Capture the cell that displays the provided text and extract its [x, y] central coordinate. 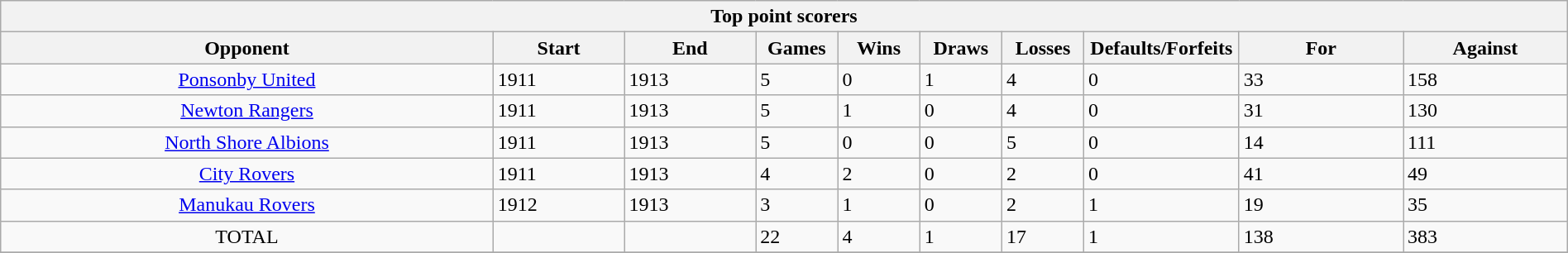
383 [1485, 236]
158 [1485, 79]
19 [1321, 205]
41 [1321, 174]
For [1321, 48]
17 [1042, 236]
Manukau Rovers [246, 205]
31 [1321, 111]
14 [1321, 142]
Top point scorers [784, 17]
Opponent [246, 48]
Losses [1042, 48]
Against [1485, 48]
TOTAL [246, 236]
138 [1321, 236]
Start [559, 48]
City Rovers [246, 174]
Draws [961, 48]
End [690, 48]
Wins [878, 48]
130 [1485, 111]
North Shore Albions [246, 142]
33 [1321, 79]
Games [797, 48]
Defaults/Forfeits [1162, 48]
Newton Rangers [246, 111]
111 [1485, 142]
1912 [559, 205]
35 [1485, 205]
Ponsonby United [246, 79]
3 [797, 205]
22 [797, 236]
49 [1485, 174]
